From the cell containing the given text, extract its center point as (x, y) coordinate. 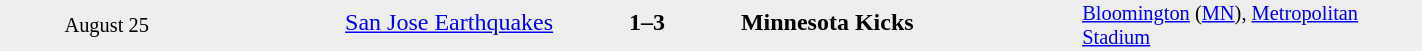
Minnesota Kicks (910, 23)
August 25 (106, 26)
Bloomington (MN), Metropolitan Stadium (1252, 26)
1–3 (648, 23)
San Jose Earthquakes (384, 23)
